From the cell containing the given text, extract its center point as (x, y) coordinate. 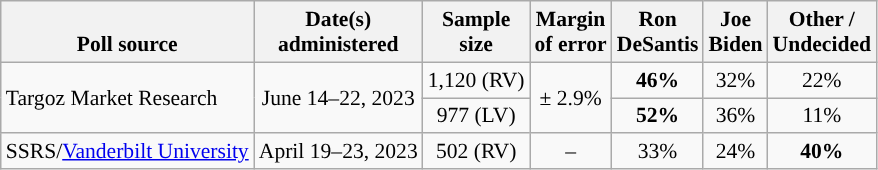
June 14–22, 2023 (338, 98)
Date(s)administered (338, 32)
– (571, 152)
± 2.9% (571, 98)
April 19–23, 2023 (338, 152)
1,120 (RV) (476, 80)
Marginof error (571, 32)
46% (658, 80)
Poll source (128, 32)
11% (822, 116)
RonDeSantis (658, 32)
22% (822, 80)
JoeBiden (735, 32)
Targoz Market Research (128, 98)
36% (735, 116)
977 (LV) (476, 116)
SSRS/Vanderbilt University (128, 152)
Other /Undecided (822, 32)
Samplesize (476, 32)
32% (735, 80)
40% (822, 152)
502 (RV) (476, 152)
24% (735, 152)
52% (658, 116)
33% (658, 152)
